Identify which cell holds the provided text, then report its [X, Y] central coordinate. 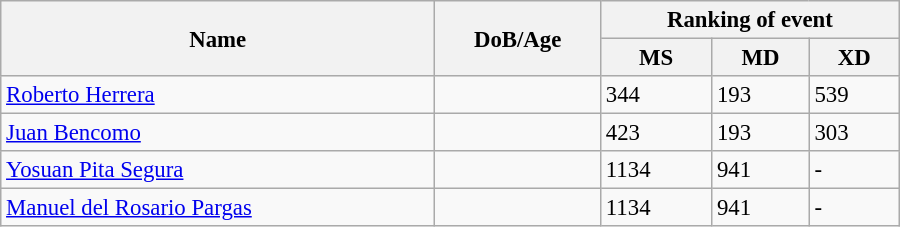
303 [854, 133]
Yosuan Pita Segura [218, 170]
Ranking of event [750, 20]
DoB/Age [518, 38]
MS [656, 58]
Roberto Herrera [218, 95]
423 [656, 133]
Manuel del Rosario Pargas [218, 208]
Juan Bencomo [218, 133]
MD [761, 58]
539 [854, 95]
XD [854, 58]
Name [218, 38]
344 [656, 95]
